Search for the cell housing the specified text and yield its (X, Y) center coordinate. 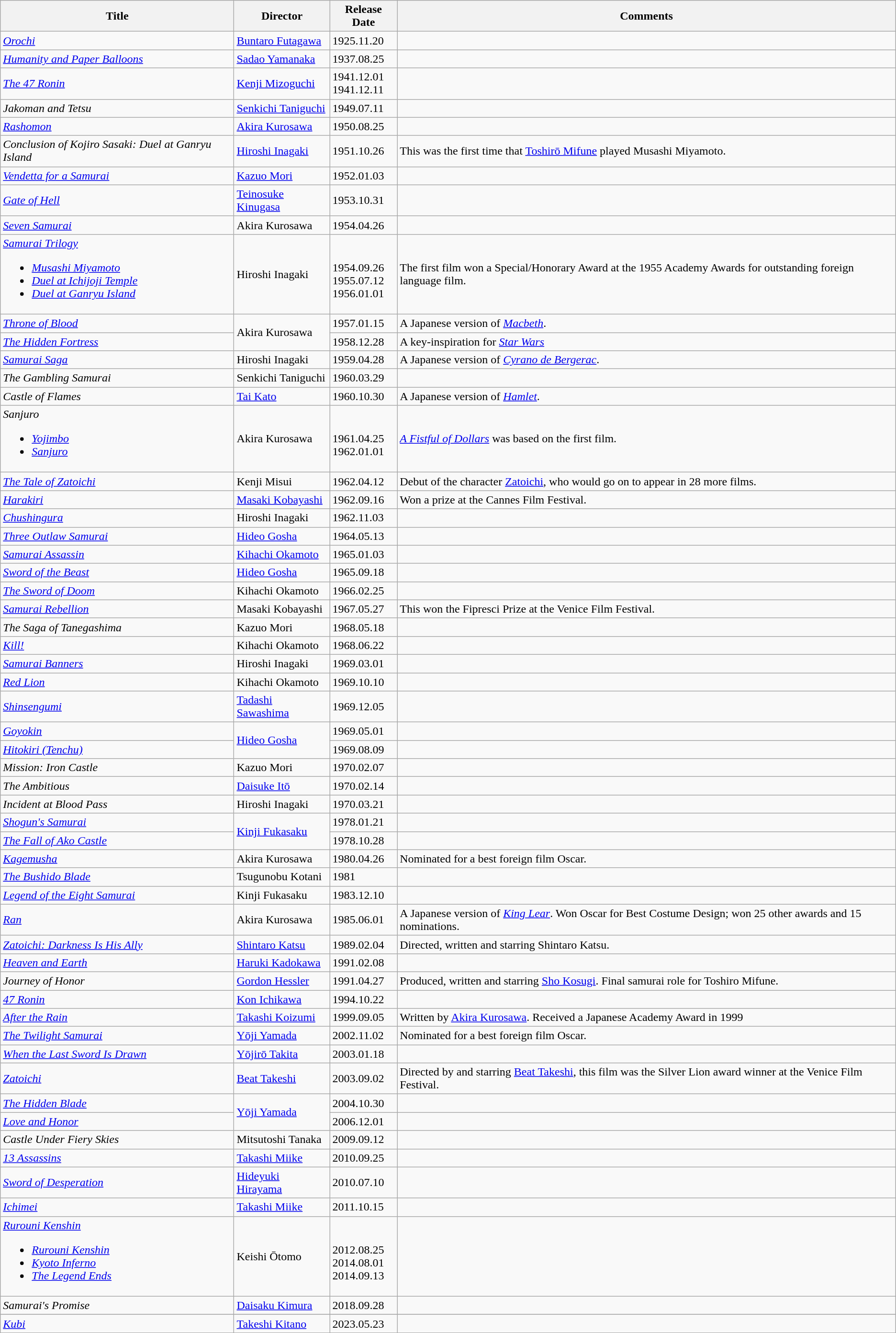
Takashi Koizumi (282, 1018)
1960.03.29 (364, 378)
1968.06.22 (364, 645)
The Tale of Zatoichi (117, 482)
Title (117, 16)
The first film won a Special/Honorary Award at the 1955 Academy Awards for outstanding foreign language film. (647, 274)
2006.12.01 (364, 1121)
2011.10.15 (364, 1207)
1952.01.03 (364, 176)
Samurai TrilogyMusashi MiyamotoDuel at Ichijoji TempleDuel at Ganryu Island (117, 274)
Written by Akira Kurosawa. Received a Japanese Academy Award in 1999 (647, 1018)
1985.06.01 (364, 920)
1960.10.30 (364, 396)
Samurai Saga (117, 360)
2003.01.18 (364, 1054)
The Fall of Ako Castle (117, 840)
Tadashi Sawashima (282, 706)
1953.10.31 (364, 200)
A Japanese version of Hamlet. (647, 396)
2018.09.28 (364, 1305)
1966.02.25 (364, 591)
2023.05.23 (364, 1323)
1925.11.20 (364, 41)
1969.03.01 (364, 663)
1937.08.25 (364, 59)
Three Outlaw Samurai (117, 536)
1978.01.21 (364, 822)
1980.04.26 (364, 859)
Sadao Yamanaka (282, 59)
Seven Samurai (117, 225)
Throne of Blood (117, 323)
Journey of Honor (117, 981)
The Gambling Samurai (117, 378)
1941.12.011941.12.11 (364, 83)
Shinsengumi (117, 706)
Keishi Ōtomo (282, 1256)
Kenji Misui (282, 482)
Zatoichi: Darkness Is His Ally (117, 944)
The Sword of Doom (117, 591)
Produced, written and starring Sho Kosugi. Final samurai role for Toshiro Mifune. (647, 981)
A Fistful of Dollars was based on the first film. (647, 439)
A key-inspiration for Star Wars (647, 341)
Mitsutoshi Tanaka (282, 1140)
Hideyuki Hirayama (282, 1182)
Shogun's Samurai (117, 822)
Daisaku Kimura (282, 1305)
The Hidden Blade (117, 1103)
2012.08.252014.08.012014.09.13 (364, 1256)
When the Last Sword Is Drawn (117, 1054)
2004.10.30 (364, 1103)
Legend of the Eight Samurai (117, 895)
Tsugunobu Kotani (282, 877)
Directed by and starring Beat Takeshi, this film was the Silver Lion award winner at the Venice Film Festival. (647, 1079)
1969.12.05 (364, 706)
Ran (117, 920)
The Ambitious (117, 786)
Rurouni KenshinRurouni KenshinKyoto InfernoThe Legend Ends (117, 1256)
1965.01.03 (364, 554)
SanjuroYojimboSanjuro (117, 439)
1969.08.09 (364, 750)
Teinosuke Kinugasa (282, 200)
1983.12.10 (364, 895)
Orochi (117, 41)
1970.02.07 (364, 768)
This was the first time that Toshirō Mifune played Musashi Miyamoto. (647, 151)
The 47 Ronin (117, 83)
Comments (647, 16)
Shintaro Katsu (282, 944)
Mission: Iron Castle (117, 768)
Harakiri (117, 500)
A Japanese version of King Lear. Won Oscar for Best Costume Design; won 25 other awards and 15 nominations. (647, 920)
1962.04.12 (364, 482)
1965.09.18 (364, 572)
1991.04.27 (364, 981)
Samurai Banners (117, 663)
47 Ronin (117, 999)
Kill! (117, 645)
1964.05.13 (364, 536)
1959.04.28 (364, 360)
Debut of the character Zatoichi, who would go on to appear in 28 more films. (647, 482)
The Hidden Fortress (117, 341)
1969.05.01 (364, 731)
Director (282, 16)
2010.07.10 (364, 1182)
1991.02.08 (364, 963)
Incident at Blood Pass (117, 804)
After the Rain (117, 1018)
1970.03.21 (364, 804)
1961.04.251962.01.01 (364, 439)
Takeshi Kitano (282, 1323)
Jakoman and Tetsu (117, 108)
1954.04.26 (364, 225)
1957.01.15 (364, 323)
The Bushido Blade (117, 877)
2010.09.25 (364, 1158)
2003.09.02 (364, 1079)
Gordon Hessler (282, 981)
1954.09.261955.07.121956.01.01 (364, 274)
Sword of Desperation (117, 1182)
A Japanese version of Cyrano de Bergerac. (647, 360)
Conclusion of Kojiro Sasaki: Duel at Ganryu Island (117, 151)
1981 (364, 877)
Goyokin (117, 731)
1968.05.18 (364, 627)
1994.10.22 (364, 999)
Heaven and Earth (117, 963)
Daisuke Itō (282, 786)
1978.10.28 (364, 840)
1958.12.28 (364, 341)
Samurai Rebellion (117, 609)
13 Assassins (117, 1158)
Kenji Mizoguchi (282, 83)
The Twilight Samurai (117, 1036)
1949.07.11 (364, 108)
Tai Kato (282, 396)
Chushingura (117, 518)
Haruki Kadokawa (282, 963)
Buntaro Futagawa (282, 41)
Humanity and Paper Balloons (117, 59)
Ichimei (117, 1207)
1951.10.26 (364, 151)
1969.10.10 (364, 682)
1970.02.14 (364, 786)
2002.11.02 (364, 1036)
Vendetta for a Samurai (117, 176)
Red Lion (117, 682)
2009.09.12 (364, 1140)
Love and Honor (117, 1121)
Beat Takeshi (282, 1079)
A Japanese version of Macbeth. (647, 323)
Kubi (117, 1323)
1962.09.16 (364, 500)
Kon Ichikawa (282, 999)
Sword of the Beast (117, 572)
Gate of Hell (117, 200)
Won a prize at the Cannes Film Festival. (647, 500)
Rashomon (117, 126)
1999.09.05 (364, 1018)
Castle of Flames (117, 396)
1989.02.04 (364, 944)
Samurai's Promise (117, 1305)
The Saga of Tanegashima (117, 627)
1962.11.03 (364, 518)
1950.08.25 (364, 126)
Release Date (364, 16)
1967.05.27 (364, 609)
Kagemusha (117, 859)
Samurai Assassin (117, 554)
Zatoichi (117, 1079)
Hitokiri (Tenchu) (117, 750)
This won the Fipresci Prize at the Venice Film Festival. (647, 609)
Castle Under Fiery Skies (117, 1140)
Directed, written and starring Shintaro Katsu. (647, 944)
Yōjirō Takita (282, 1054)
